Extract the [X, Y] coordinate from the center of the cell holding the provided text.  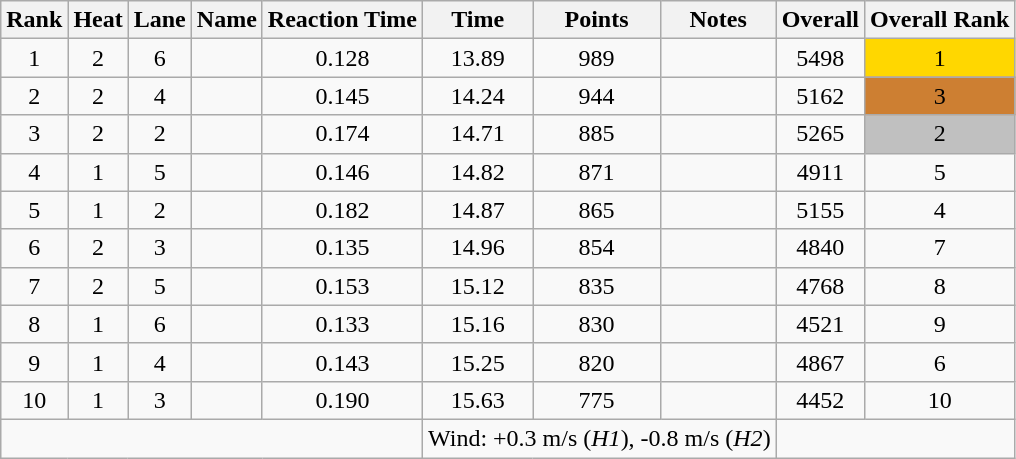
Reaction Time [342, 20]
775 [596, 400]
13.89 [478, 58]
944 [596, 96]
5155 [820, 210]
14.82 [478, 172]
Notes [718, 20]
0.133 [342, 324]
0.143 [342, 362]
5162 [820, 96]
Overall [820, 20]
15.12 [478, 286]
0.190 [342, 400]
Rank [34, 20]
885 [596, 134]
4867 [820, 362]
0.153 [342, 286]
Wind: +0.3 m/s (H1), -0.8 m/s (H2) [600, 438]
Overall Rank [940, 20]
Time [478, 20]
4768 [820, 286]
4521 [820, 324]
0.128 [342, 58]
4452 [820, 400]
0.182 [342, 210]
865 [596, 210]
0.174 [342, 134]
820 [596, 362]
14.71 [478, 134]
4840 [820, 248]
989 [596, 58]
830 [596, 324]
5265 [820, 134]
0.146 [342, 172]
835 [596, 286]
15.16 [478, 324]
Lane [160, 20]
4911 [820, 172]
15.63 [478, 400]
15.25 [478, 362]
854 [596, 248]
Points [596, 20]
Name [226, 20]
Heat [98, 20]
14.24 [478, 96]
0.135 [342, 248]
5498 [820, 58]
14.96 [478, 248]
0.145 [342, 96]
14.87 [478, 210]
871 [596, 172]
